Capture the cell that displays the provided text and extract its [X, Y] central coordinate. 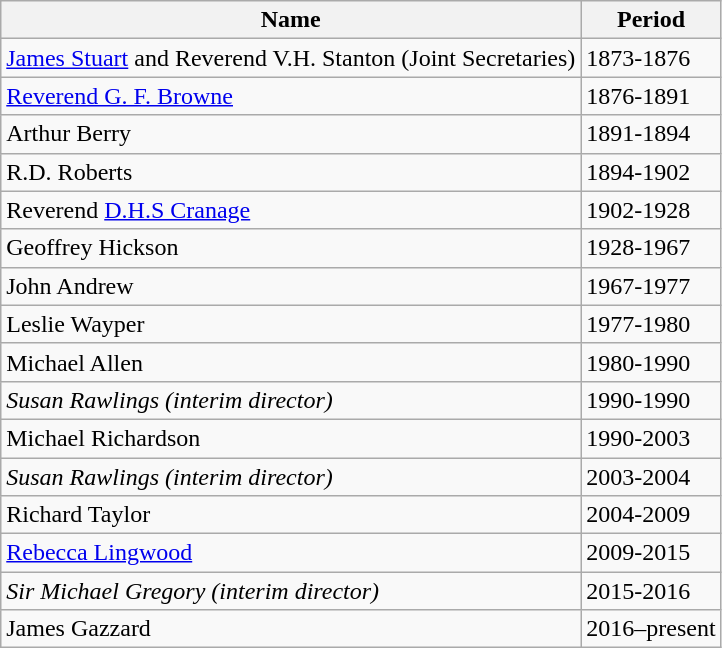
1967-1977 [651, 286]
Name [291, 20]
Sir Michael Gregory (interim director) [291, 591]
1873-1876 [651, 58]
2015-2016 [651, 591]
1990-1990 [651, 400]
Michael Richardson [291, 438]
1876-1891 [651, 96]
1894-1902 [651, 172]
2009-2015 [651, 553]
2003-2004 [651, 477]
2004-2009 [651, 515]
John Andrew [291, 286]
1977-1980 [651, 324]
2016–present [651, 629]
James Stuart and Reverend V.H. Stanton (Joint Secretaries) [291, 58]
Rebecca Lingwood [291, 553]
Michael Allen [291, 362]
James Gazzard [291, 629]
Richard Taylor [291, 515]
Reverend D.H.S Cranage [291, 210]
1902-1928 [651, 210]
1891-1894 [651, 134]
Reverend G. F. Browne [291, 96]
Geoffrey Hickson [291, 248]
1990-2003 [651, 438]
Period [651, 20]
Leslie Wayper [291, 324]
1928-1967 [651, 248]
1980-1990 [651, 362]
Arthur Berry [291, 134]
R.D. Roberts [291, 172]
